From the cell containing the given text, extract its center point as [x, y] coordinate. 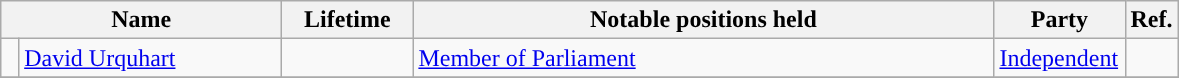
Lifetime [348, 20]
Independent [1060, 58]
Name [142, 20]
Notable positions held [704, 20]
Member of Parliament [704, 58]
Party [1060, 20]
David Urquhart [150, 58]
Ref. [1152, 20]
